Determine the [X, Y] coordinate at the center of the cell enclosing the given text.  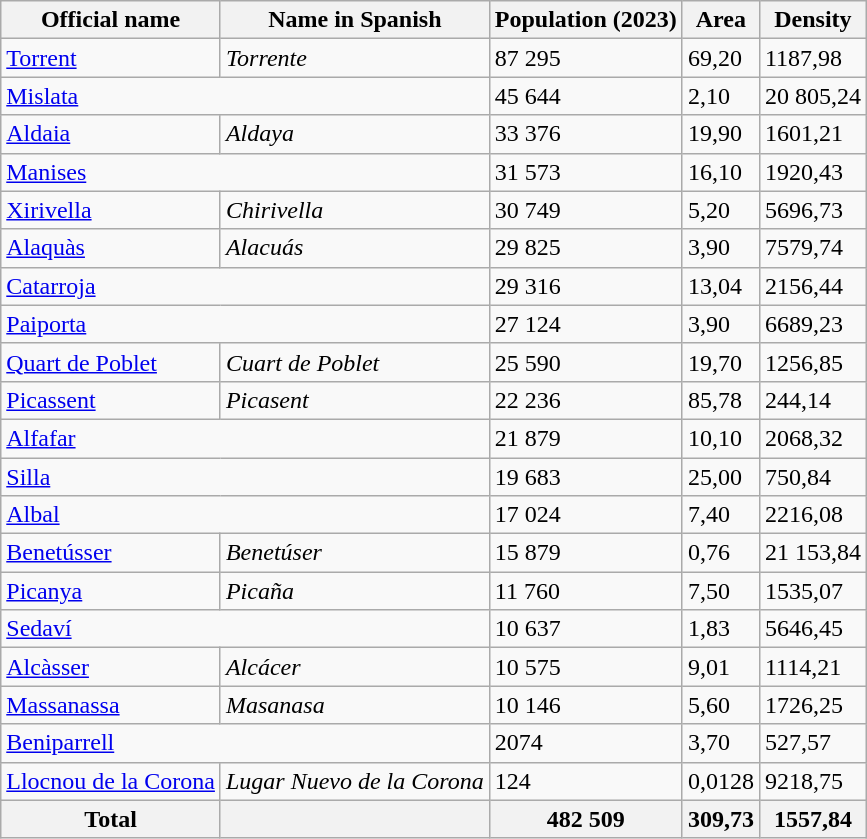
Density [812, 20]
Albal [246, 515]
9,01 [720, 667]
Paiporta [246, 324]
13,04 [720, 286]
Lugar Nuevo de la Corona [354, 781]
19 683 [586, 477]
10 146 [586, 705]
10,10 [720, 438]
Cuart de Poblet [354, 362]
Picaña [354, 591]
Alcàsser [111, 667]
16,10 [720, 172]
Picassent [111, 400]
2068,32 [812, 438]
1114,21 [812, 667]
5,60 [720, 705]
29 825 [586, 248]
Sedaví [246, 629]
Masanasa [354, 705]
309,73 [720, 819]
Official name [111, 20]
2,10 [720, 96]
Llocnou de la Corona [111, 781]
0,0128 [720, 781]
7,50 [720, 591]
6689,23 [812, 324]
Aldaia [111, 134]
2216,08 [812, 515]
1,83 [720, 629]
31 573 [586, 172]
69,20 [720, 58]
750,84 [812, 477]
3,70 [720, 743]
Massanassa [111, 705]
33 376 [586, 134]
Silla [246, 477]
2074 [586, 743]
Torrent [111, 58]
Alcácer [354, 667]
10 637 [586, 629]
15 879 [586, 553]
482 509 [586, 819]
27 124 [586, 324]
9218,75 [812, 781]
1256,85 [812, 362]
5696,73 [812, 210]
Mislata [246, 96]
10 575 [586, 667]
Aldaya [354, 134]
19,90 [720, 134]
25 590 [586, 362]
85,78 [720, 400]
1187,98 [812, 58]
Benetússer [111, 553]
20 805,24 [812, 96]
Torrente [354, 58]
87 295 [586, 58]
Picanya [111, 591]
Picasent [354, 400]
244,14 [812, 400]
Manises [246, 172]
21 153,84 [812, 553]
1557,84 [812, 819]
29 316 [586, 286]
22 236 [586, 400]
1920,43 [812, 172]
124 [586, 781]
Benetúser [354, 553]
Alaquàs [111, 248]
25,00 [720, 477]
19,70 [720, 362]
1535,07 [812, 591]
Total [111, 819]
Beniparrell [246, 743]
21 879 [586, 438]
Alfafar [246, 438]
7,40 [720, 515]
Area [720, 20]
45 644 [586, 96]
Xirivella [111, 210]
527,57 [812, 743]
5,20 [720, 210]
Chirivella [354, 210]
1726,25 [812, 705]
Catarroja [246, 286]
0,76 [720, 553]
1601,21 [812, 134]
17 024 [586, 515]
7579,74 [812, 248]
11 760 [586, 591]
Quart de Poblet [111, 362]
5646,45 [812, 629]
2156,44 [812, 286]
30 749 [586, 210]
Population (2023) [586, 20]
Name in Spanish [354, 20]
Alacuás [354, 248]
